Extract the [X, Y] coordinate from the center of the cell holding the provided text.  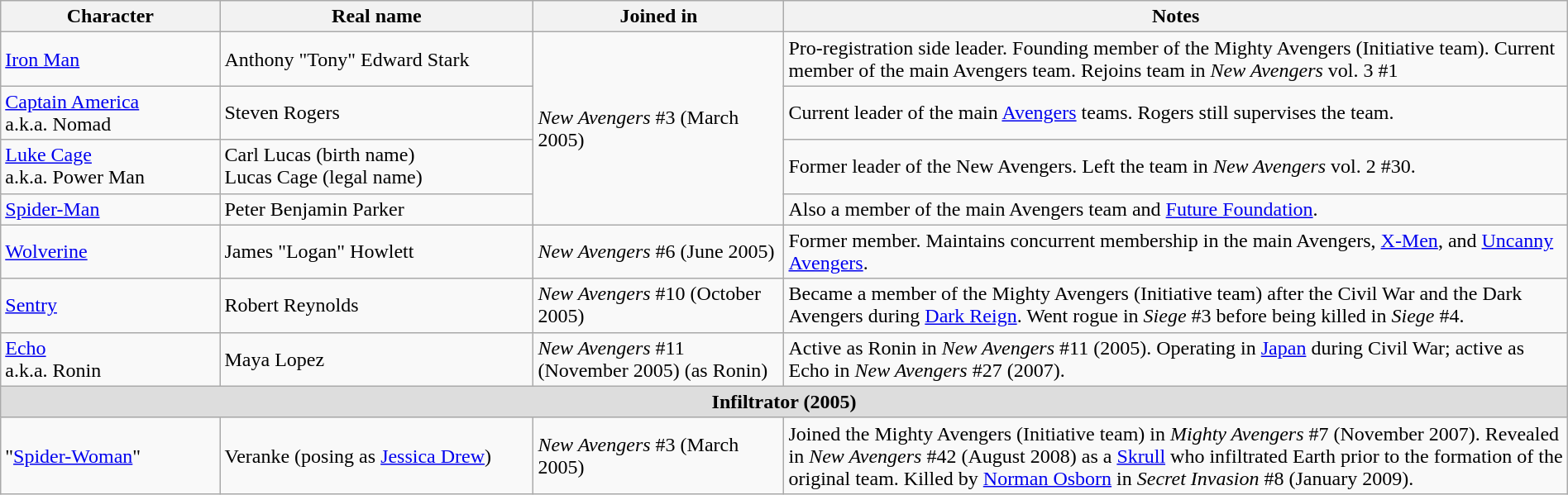
Also a member of the main Avengers team and Future Foundation. [1176, 209]
Luke Cagea.k.a. Power Man [111, 167]
Character [111, 17]
Peter Benjamin Parker [377, 209]
Current leader of the main Avengers teams. Rogers still supervises the team. [1176, 112]
Notes [1176, 17]
Spider-Man [111, 209]
Joined in [658, 17]
Veranke (posing as Jessica Drew) [377, 455]
James "Logan" Howlett [377, 251]
Wolverine [111, 251]
Robert Reynolds [377, 306]
Active as Ronin in New Avengers #11 (2005). Operating in Japan during Civil War; active as Echo in New Avengers #27 (2007). [1176, 359]
Iron Man [111, 59]
New Avengers #10 (October 2005) [658, 306]
Anthony "Tony" Edward Stark [377, 59]
Real name [377, 17]
Infiltrator (2005) [784, 402]
"Spider-Woman" [111, 455]
Former member. Maintains concurrent membership in the main Avengers, X-Men, and Uncanny Avengers. [1176, 251]
Sentry [111, 306]
New Avengers #11 (November 2005) (as Ronin) [658, 359]
Maya Lopez [377, 359]
Carl Lucas (birth name)Lucas Cage (legal name) [377, 167]
New Avengers #6 (June 2005) [658, 251]
Echoa.k.a. Ronin [111, 359]
Former leader of the New Avengers. Left the team in New Avengers vol. 2 #30. [1176, 167]
Captain Americaa.k.a. Nomad [111, 112]
Steven Rogers [377, 112]
